Return (x, y) of the center of cell containing provided text 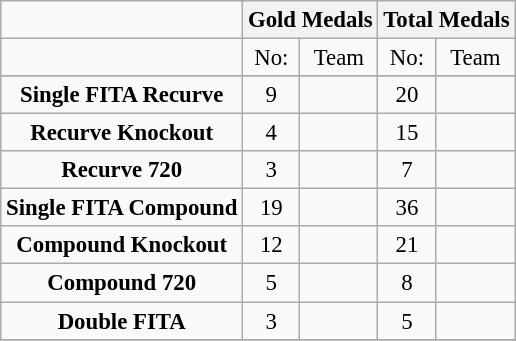
Total Medals (446, 20)
20 (407, 95)
Compound Knockout (122, 245)
36 (407, 208)
15 (407, 133)
8 (407, 283)
Single FITA Compound (122, 208)
Single FITA Recurve (122, 95)
9 (272, 95)
Recurve 720 (122, 170)
Compound 720 (122, 283)
19 (272, 208)
4 (272, 133)
21 (407, 245)
Gold Medals (310, 20)
12 (272, 245)
Double FITA (122, 321)
Recurve Knockout (122, 133)
7 (407, 170)
